Capture the cell that displays the provided text and extract its [X, Y] central coordinate. 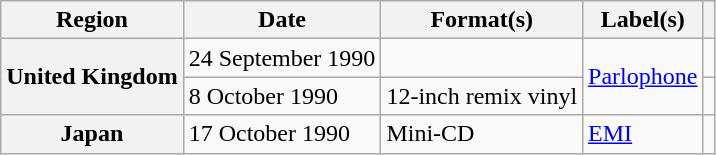
Region [92, 20]
Label(s) [643, 20]
Parlophone [643, 77]
Mini-CD [482, 134]
8 October 1990 [282, 96]
United Kingdom [92, 77]
Japan [92, 134]
Date [282, 20]
Format(s) [482, 20]
12-inch remix vinyl [482, 96]
17 October 1990 [282, 134]
EMI [643, 134]
24 September 1990 [282, 58]
